Locate the cell with the specified text and output its [x, y] center coordinate. 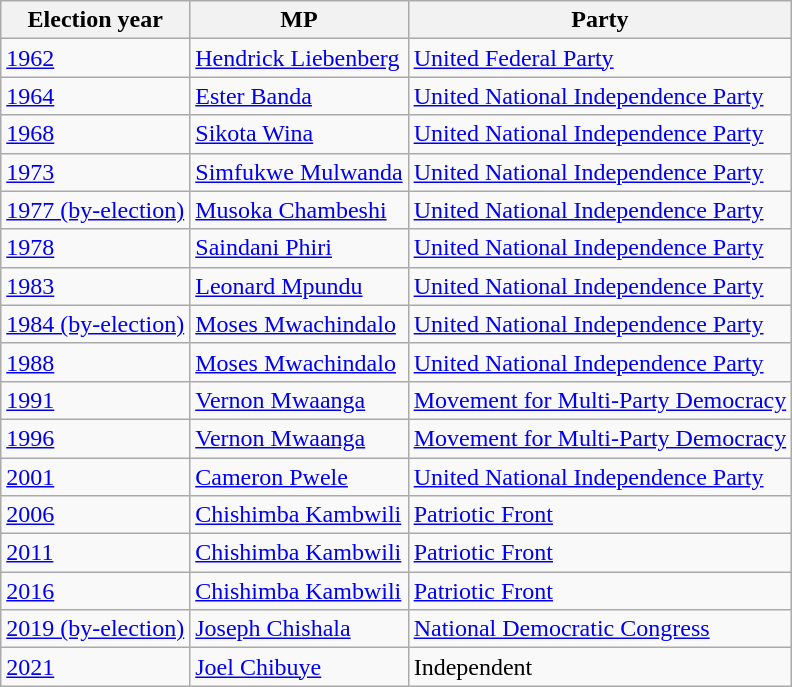
National Democratic Congress [600, 629]
Sikota Wina [299, 134]
Musoka Chambeshi [299, 210]
1988 [96, 362]
2019 (by-election) [96, 629]
Election year [96, 20]
1984 (by-election) [96, 324]
Hendrick Liebenberg [299, 58]
1991 [96, 400]
1978 [96, 248]
Joseph Chishala [299, 629]
1973 [96, 172]
1983 [96, 286]
1962 [96, 58]
1968 [96, 134]
2011 [96, 553]
2006 [96, 515]
United Federal Party [600, 58]
2001 [96, 477]
Joel Chibuye [299, 667]
Party [600, 20]
Leonard Mpundu [299, 286]
2021 [96, 667]
Simfukwe Mulwanda [299, 172]
Independent [600, 667]
MP [299, 20]
1964 [96, 96]
Cameron Pwele [299, 477]
1977 (by-election) [96, 210]
Ester Banda [299, 96]
1996 [96, 438]
Saindani Phiri [299, 248]
2016 [96, 591]
